Return (X, Y) of the center of cell containing provided text 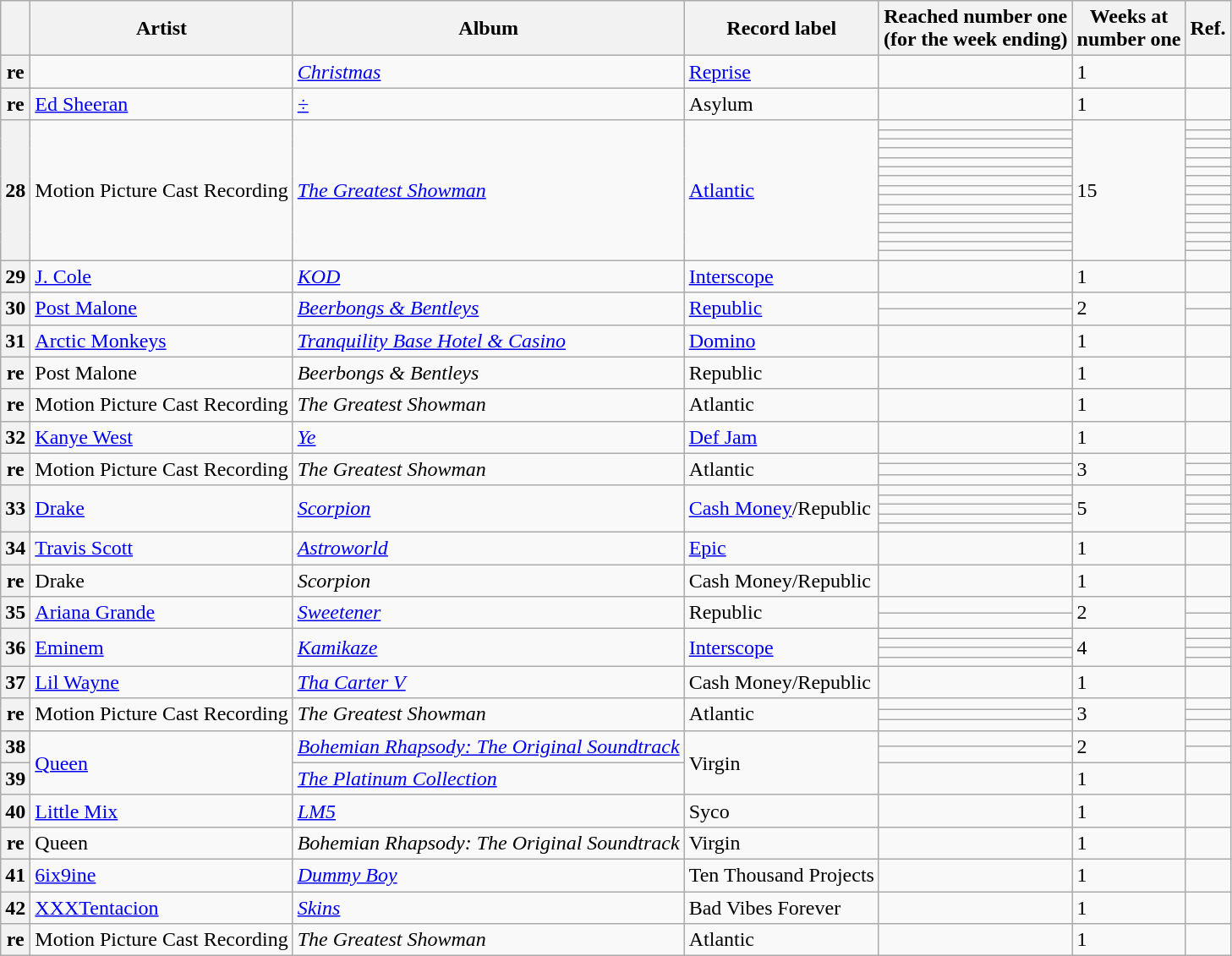
Album (489, 29)
Astroworld (489, 549)
33 (15, 509)
J. Cole (162, 276)
Ten Thousand Projects (781, 875)
4 (1129, 647)
35 (15, 613)
37 (15, 682)
XXXTentacion (162, 907)
LM5 (489, 811)
Lil Wayne (162, 682)
Travis Scott (162, 549)
Dummy Boy (489, 875)
Reached number one(for the week ending) (976, 29)
28 (15, 190)
Eminem (162, 647)
6ix9ine (162, 875)
36 (15, 647)
÷ (489, 104)
Bad Vibes Forever (781, 907)
Domino (781, 341)
32 (15, 437)
15 (1129, 190)
Record label (781, 29)
Epic (781, 549)
Def Jam (781, 437)
30 (15, 309)
Arctic Monkeys (162, 341)
Tha Carter V (489, 682)
Skins (489, 907)
Ref. (1207, 29)
Kamikaze (489, 647)
42 (15, 907)
Kanye West (162, 437)
Ed Sheeran (162, 104)
Ye (489, 437)
38 (15, 746)
The Platinum Collection (489, 778)
Syco (781, 811)
KOD (489, 276)
Tranquility Base Hotel & Casino (489, 341)
Sweetener (489, 613)
Little Mix (162, 811)
34 (15, 549)
Artist (162, 29)
40 (15, 811)
Weeks atnumber one (1129, 29)
31 (15, 341)
29 (15, 276)
41 (15, 875)
Christmas (489, 72)
Ariana Grande (162, 613)
5 (1129, 509)
39 (15, 778)
Asylum (781, 104)
Reprise (781, 72)
